From the cell containing the given text, extract its center point as (X, Y) coordinate. 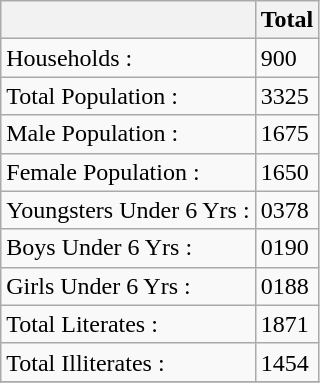
1871 (287, 324)
3325 (287, 96)
Households : (128, 58)
1454 (287, 362)
0190 (287, 248)
900 (287, 58)
Total Population : (128, 96)
Total Literates : (128, 324)
Youngsters Under 6 Yrs : (128, 210)
Total (287, 20)
Male Population : (128, 134)
Girls Under 6 Yrs : (128, 286)
0188 (287, 286)
1650 (287, 172)
Female Population : (128, 172)
0378 (287, 210)
Boys Under 6 Yrs : (128, 248)
Total Illiterates : (128, 362)
1675 (287, 134)
